Provide the (X, Y) coordinate of the cell's center where the given text is located.  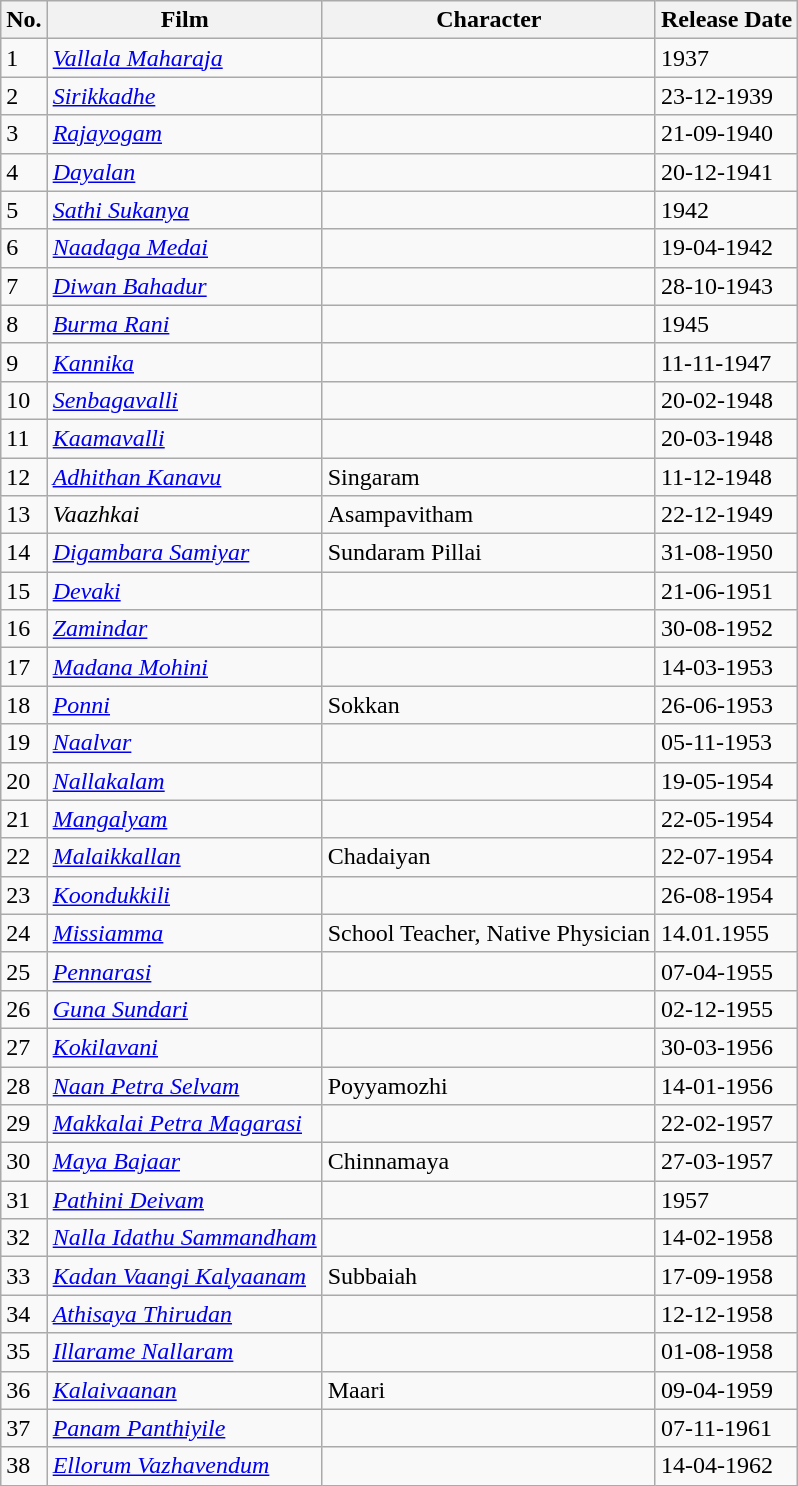
Madana Mohini (184, 667)
Sundaram Pillai (488, 553)
25 (24, 971)
6 (24, 248)
Nallakalam (184, 781)
31-08-1950 (726, 553)
Subbaiah (488, 1276)
Pathini Deivam (184, 1200)
Singaram (488, 477)
12 (24, 477)
1 (24, 58)
22-05-1954 (726, 819)
Character (488, 20)
18 (24, 705)
Naadaga Medai (184, 248)
Chinnamaya (488, 1162)
21-09-1940 (726, 134)
27-03-1957 (726, 1162)
26 (24, 1009)
Kadan Vaangi Kalyaanam (184, 1276)
Makkalai Petra Magarasi (184, 1124)
10 (24, 400)
Pennarasi (184, 971)
Asampavitham (488, 515)
4 (24, 172)
Ponni (184, 705)
Release Date (726, 20)
14-02-1958 (726, 1238)
28-10-1943 (726, 286)
07-04-1955 (726, 971)
No. (24, 20)
20-03-1948 (726, 438)
Devaki (184, 591)
Sokkan (488, 705)
22-07-1954 (726, 857)
Nalla Idathu Sammandham (184, 1238)
Dayalan (184, 172)
20-02-1948 (726, 400)
29 (24, 1124)
Naan Petra Selvam (184, 1085)
2 (24, 96)
Kannika (184, 362)
Guna Sundari (184, 1009)
5 (24, 210)
Sathi Sukanya (184, 210)
Vaazhkai (184, 515)
3 (24, 134)
17 (24, 667)
33 (24, 1276)
24 (24, 933)
35 (24, 1352)
14 (24, 553)
Kokilavani (184, 1047)
Mangalyam (184, 819)
22-12-1949 (726, 515)
19-04-1942 (726, 248)
01-08-1958 (726, 1352)
Digambara Samiyar (184, 553)
14.01.1955 (726, 933)
38 (24, 1466)
37 (24, 1428)
23 (24, 895)
05-11-1953 (726, 743)
8 (24, 324)
23-12-1939 (726, 96)
34 (24, 1314)
21-06-1951 (726, 591)
Zamindar (184, 629)
Maari (488, 1390)
1957 (726, 1200)
Rajayogam (184, 134)
7 (24, 286)
Sirikkadhe (184, 96)
Adhithan Kanavu (184, 477)
19-05-1954 (726, 781)
27 (24, 1047)
11-11-1947 (726, 362)
1937 (726, 58)
Burma Rani (184, 324)
Missiamma (184, 933)
Panam Panthiyile (184, 1428)
02-12-1955 (726, 1009)
28 (24, 1085)
30-08-1952 (726, 629)
Poyyamozhi (488, 1085)
Senbagavalli (184, 400)
22-02-1957 (726, 1124)
21 (24, 819)
14-01-1956 (726, 1085)
14-03-1953 (726, 667)
School Teacher, Native Physician (488, 933)
31 (24, 1200)
26-06-1953 (726, 705)
11-12-1948 (726, 477)
19 (24, 743)
32 (24, 1238)
1942 (726, 210)
20 (24, 781)
Koondukkili (184, 895)
14-04-1962 (726, 1466)
Maya Bajaar (184, 1162)
22 (24, 857)
11 (24, 438)
Kaamavalli (184, 438)
Diwan Bahadur (184, 286)
1945 (726, 324)
09-04-1959 (726, 1390)
20-12-1941 (726, 172)
16 (24, 629)
Ellorum Vazhavendum (184, 1466)
Malaikkallan (184, 857)
Film (184, 20)
12-12-1958 (726, 1314)
13 (24, 515)
Kalaivaanan (184, 1390)
Illarame Nallaram (184, 1352)
15 (24, 591)
9 (24, 362)
Vallala Maharaja (184, 58)
Chadaiyan (488, 857)
07-11-1961 (726, 1428)
Naalvar (184, 743)
30 (24, 1162)
26-08-1954 (726, 895)
30-03-1956 (726, 1047)
36 (24, 1390)
17-09-1958 (726, 1276)
Athisaya Thirudan (184, 1314)
